Capture the cell that displays the provided text and extract its (X, Y) central coordinate. 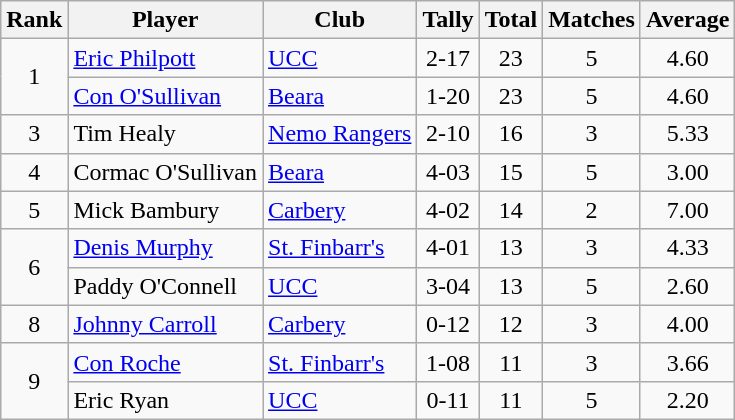
1 (34, 77)
Cormac O'Sullivan (166, 172)
5.33 (688, 134)
0-12 (448, 324)
Nemo Rangers (340, 134)
14 (511, 210)
16 (511, 134)
Denis Murphy (166, 248)
Tim Healy (166, 134)
0-11 (448, 400)
Tally (448, 20)
4.33 (688, 248)
4 (34, 172)
1-20 (448, 96)
Player (166, 20)
4-03 (448, 172)
2 (592, 210)
15 (511, 172)
Rank (34, 20)
4-01 (448, 248)
Mick Bambury (166, 210)
2.20 (688, 400)
2-17 (448, 58)
12 (511, 324)
Con Roche (166, 362)
2-10 (448, 134)
Matches (592, 20)
3.66 (688, 362)
7.00 (688, 210)
4.00 (688, 324)
Eric Philpott (166, 58)
Total (511, 20)
3-04 (448, 286)
6 (34, 267)
9 (34, 381)
Club (340, 20)
1-08 (448, 362)
4-02 (448, 210)
3.00 (688, 172)
Paddy O'Connell (166, 286)
Johnny Carroll (166, 324)
Average (688, 20)
2.60 (688, 286)
Eric Ryan (166, 400)
Con O'Sullivan (166, 96)
8 (34, 324)
